Provide the [X, Y] coordinate of the cell's center where the given text is located.  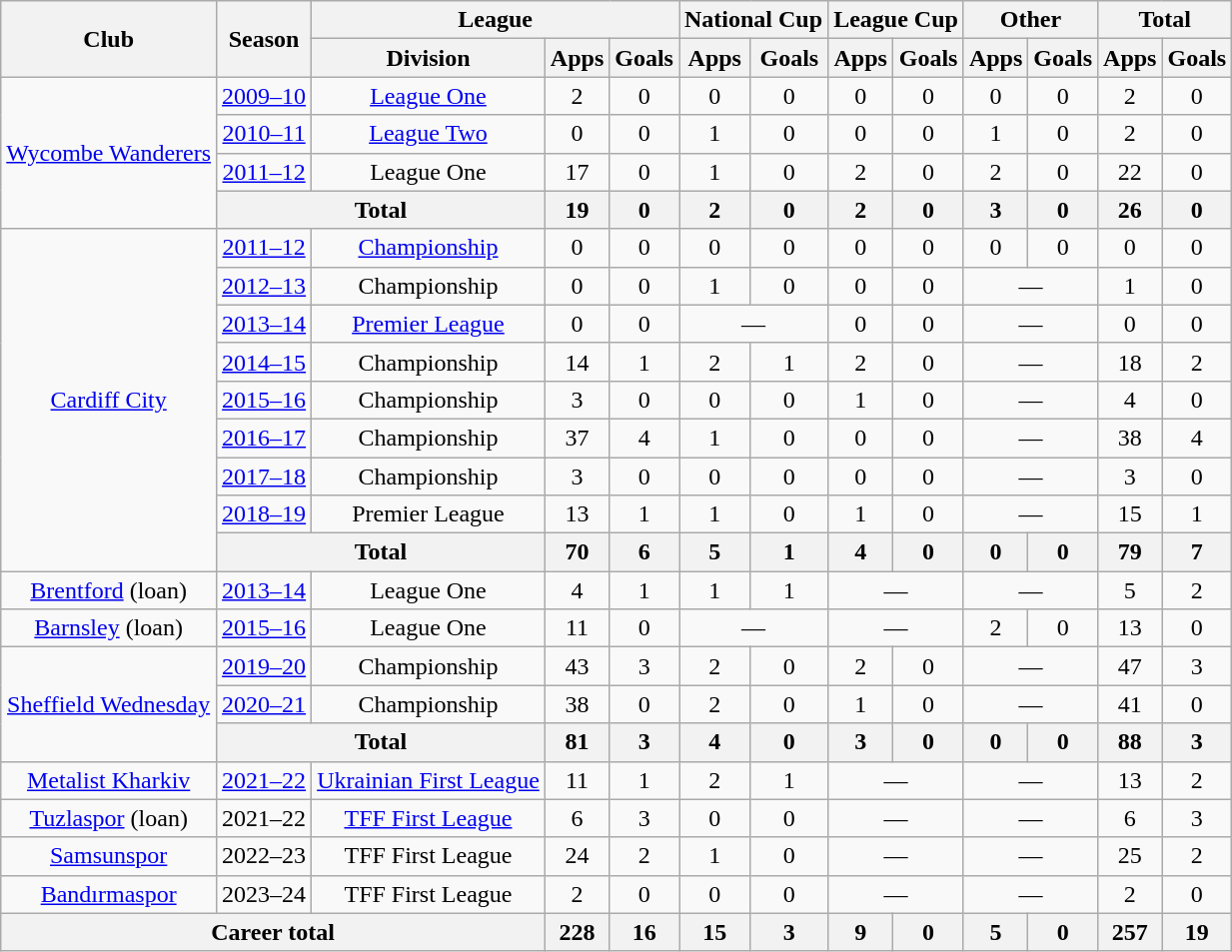
43 [577, 666]
Wycombe Wanderers [109, 153]
2022–23 [264, 856]
2017–18 [264, 476]
Club [109, 39]
Other [1030, 20]
16 [644, 932]
7 [1197, 552]
18 [1130, 362]
70 [577, 552]
Cardiff City [109, 400]
228 [577, 932]
257 [1130, 932]
2012–13 [264, 286]
Barnsley (loan) [109, 628]
Division [429, 58]
2016–17 [264, 438]
2010–11 [264, 134]
26 [1130, 210]
88 [1130, 742]
National Cup [753, 20]
17 [577, 172]
Sheffield Wednesday [109, 704]
2014–15 [264, 362]
League Two [429, 134]
Tuzlaspor (loan) [109, 818]
Samsunspor [109, 856]
2009–10 [264, 96]
2019–20 [264, 666]
2020–21 [264, 704]
League Cup [896, 20]
Metalist Kharkiv [109, 780]
Career total [274, 932]
47 [1130, 666]
2023–24 [264, 894]
25 [1130, 856]
22 [1130, 172]
79 [1130, 552]
Ukrainian First League [429, 780]
League [496, 20]
14 [577, 362]
81 [577, 742]
2018–19 [264, 514]
41 [1130, 704]
Bandırmaspor [109, 894]
24 [577, 856]
37 [577, 438]
Brentford (loan) [109, 590]
Season [264, 39]
9 [861, 932]
